Pinpoint the cell where the given text exists, returning its [x, y] midpoint coordinate. 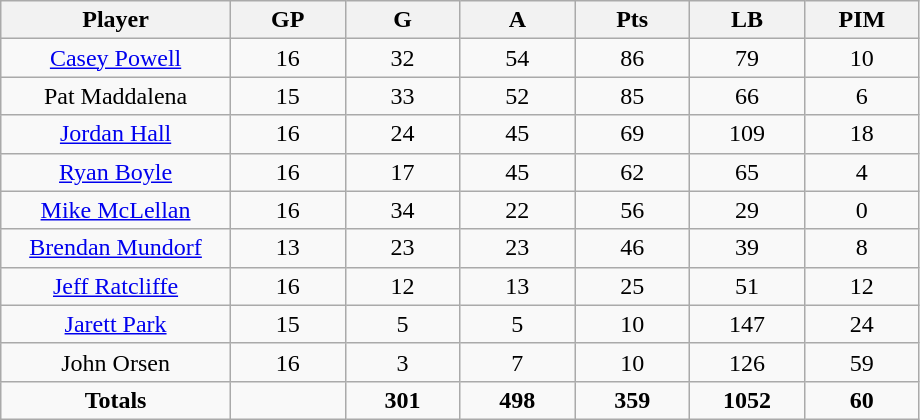
Player [116, 20]
32 [402, 58]
1052 [748, 400]
Brendan Mundorf [116, 248]
Pat Maddalena [116, 96]
Casey Powell [116, 58]
359 [632, 400]
17 [402, 172]
PIM [862, 20]
Mike McLellan [116, 210]
Jeff Ratcliffe [116, 286]
Jordan Hall [116, 134]
60 [862, 400]
301 [402, 400]
22 [518, 210]
18 [862, 134]
G [402, 20]
39 [748, 248]
4 [862, 172]
147 [748, 324]
85 [632, 96]
62 [632, 172]
Ryan Boyle [116, 172]
GP [288, 20]
25 [632, 286]
29 [748, 210]
54 [518, 58]
66 [748, 96]
126 [748, 362]
46 [632, 248]
51 [748, 286]
56 [632, 210]
79 [748, 58]
Totals [116, 400]
65 [748, 172]
86 [632, 58]
8 [862, 248]
John Orsen [116, 362]
109 [748, 134]
A [518, 20]
498 [518, 400]
Pts [632, 20]
33 [402, 96]
52 [518, 96]
6 [862, 96]
69 [632, 134]
Jarett Park [116, 324]
3 [402, 362]
34 [402, 210]
0 [862, 210]
59 [862, 362]
LB [748, 20]
7 [518, 362]
